Find where the given text appears and provide that cell's center as (x, y) coordinate. 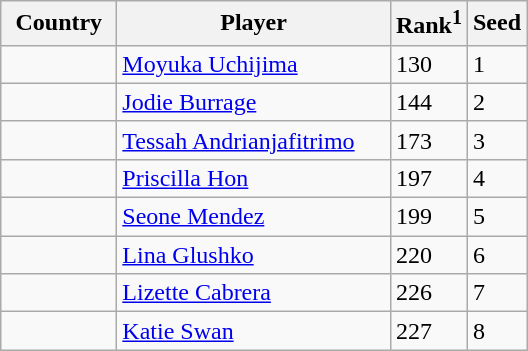
Country (59, 24)
Player (254, 24)
144 (428, 102)
Moyuka Uchijima (254, 64)
Seed (496, 24)
5 (496, 217)
226 (428, 293)
220 (428, 255)
Rank1 (428, 24)
197 (428, 178)
2 (496, 102)
Katie Swan (254, 331)
173 (428, 140)
130 (428, 64)
227 (428, 331)
Tessah Andrianjafitrimo (254, 140)
Lina Glushko (254, 255)
4 (496, 178)
Lizette Cabrera (254, 293)
Jodie Burrage (254, 102)
Seone Mendez (254, 217)
3 (496, 140)
1 (496, 64)
199 (428, 217)
Priscilla Hon (254, 178)
8 (496, 331)
7 (496, 293)
6 (496, 255)
